Detect which cell encompasses the target text, then output its (x, y) center coordinate. 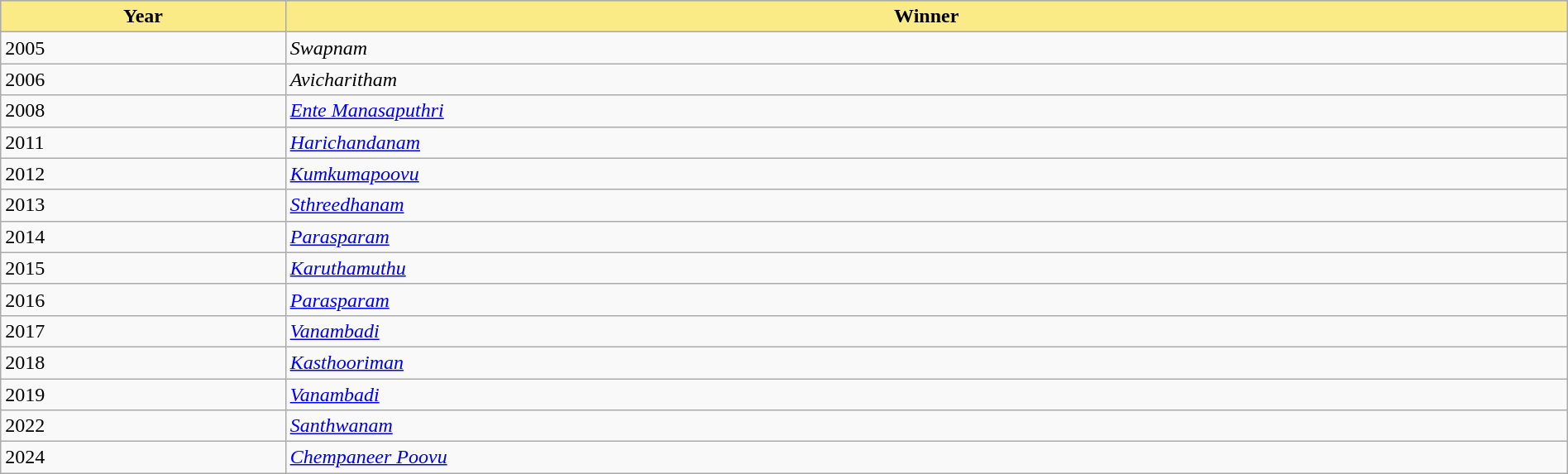
Sthreedhanam (926, 205)
Kasthooriman (926, 362)
2019 (143, 395)
Swapnam (926, 48)
Year (143, 17)
2006 (143, 79)
Ente Manasaputhri (926, 111)
2016 (143, 299)
2012 (143, 174)
2008 (143, 111)
Avicharitham (926, 79)
2022 (143, 426)
2014 (143, 237)
Karuthamuthu (926, 268)
2018 (143, 362)
Kumkumapoovu (926, 174)
Santhwanam (926, 426)
2015 (143, 268)
2011 (143, 142)
2013 (143, 205)
2017 (143, 331)
Winner (926, 17)
2005 (143, 48)
Chempaneer Poovu (926, 457)
2024 (143, 457)
Harichandanam (926, 142)
